Return (X, Y) of the center of cell containing provided text 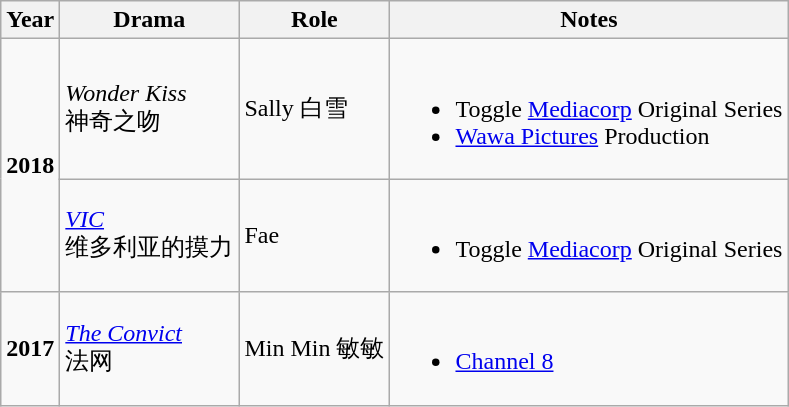
Fae (314, 236)
The Convict 法网 (150, 348)
Sally 白雪 (314, 109)
Toggle Mediacorp Original Series (589, 236)
Notes (589, 20)
Channel 8 (589, 348)
Toggle Mediacorp Original SeriesWawa Pictures Production (589, 109)
Year (30, 20)
2017 (30, 348)
Min Min 敏敏 (314, 348)
2018 (30, 166)
Wonder Kiss 神奇之吻 (150, 109)
VIC 维多利亚的摸力 (150, 236)
Drama (150, 20)
Role (314, 20)
